Search for the cell housing the specified text and yield its (x, y) center coordinate. 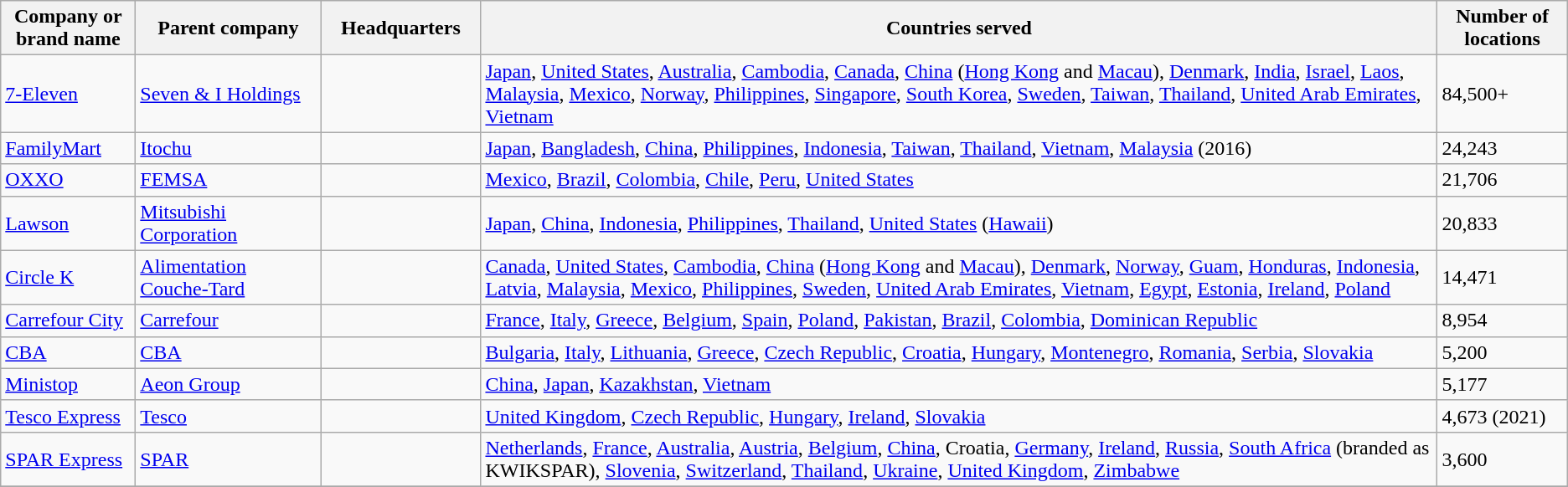
Number of locations (1503, 28)
SPAR Express (69, 459)
Countries served (959, 28)
14,471 (1503, 278)
3,600 (1503, 459)
Japan, Bangladesh, China, Philippines, Indonesia, Taiwan, Thailand, Vietnam, Malaysia (2016) (959, 148)
7-Eleven (69, 94)
4,673 (2021) (1503, 416)
Japan, China, Indonesia, Philippines, Thailand, United States (Hawaii) (959, 223)
OXXO (69, 180)
84,500+ (1503, 94)
SPAR (228, 459)
Tesco Express (69, 416)
China, Japan, Kazakhstan, Vietnam (959, 384)
21,706 (1503, 180)
Carrefour City (69, 320)
24,243 (1503, 148)
United Kingdom, Czech Republic, Hungary, Ireland, Slovakia (959, 416)
Seven & I Holdings (228, 94)
Parent company (228, 28)
8,954 (1503, 320)
5,177 (1503, 384)
Alimentation Couche-Tard (228, 278)
Circle K (69, 278)
FEMSA (228, 180)
5,200 (1503, 352)
Bulgaria, Italy, Lithuania, Greece, Czech Republic, Croatia, Hungary, Montenegro, Romania, Serbia, Slovakia (959, 352)
FamilyMart (69, 148)
Aeon Group (228, 384)
Carrefour (228, 320)
Ministop (69, 384)
Tesco (228, 416)
Company orbrand name (69, 28)
Mexico, Brazil, Colombia, Chile, Peru, United States (959, 180)
Lawson (69, 223)
Mitsubishi Corporation (228, 223)
Itochu (228, 148)
20,833 (1503, 223)
Headquarters (400, 28)
France, Italy, Greece, Belgium, Spain, Poland, Pakistan, Brazil, Colombia, Dominican Republic (959, 320)
